Extract the (x, y) coordinate from the center of the cell holding the provided text.  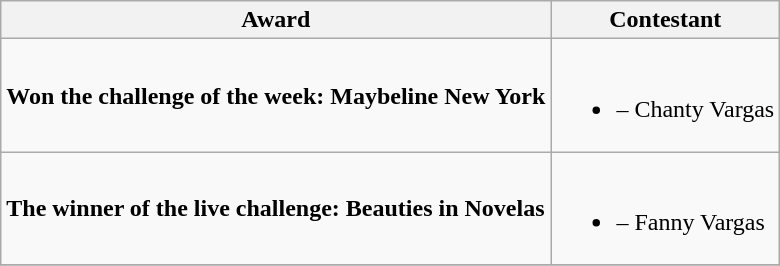
Contestant (666, 20)
Award (276, 20)
The winner of the live challenge: Beauties in Novelas (276, 208)
– Chanty Vargas (666, 96)
– Fanny Vargas (666, 208)
Won the challenge of the week: Maybeline New York (276, 96)
